Search for the cell housing the specified text and yield its [x, y] center coordinate. 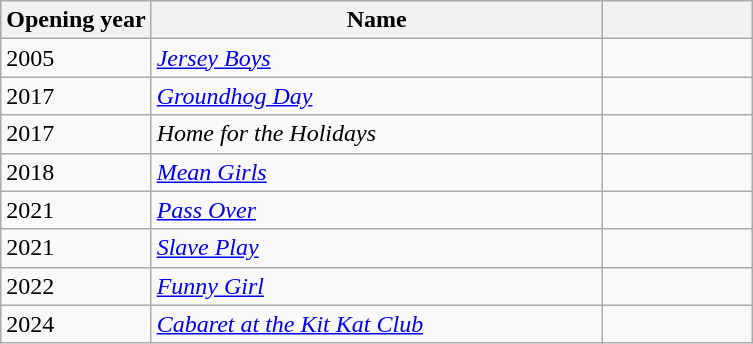
Home for the Holidays [376, 134]
Groundhog Day [376, 96]
Opening year [76, 20]
Mean Girls [376, 172]
Funny Girl [376, 286]
2024 [76, 324]
2022 [76, 286]
Pass Over [376, 210]
2018 [76, 172]
2005 [76, 58]
Name [376, 20]
Slave Play [376, 248]
Cabaret at the Kit Kat Club [376, 324]
Jersey Boys [376, 58]
